Search for the cell housing the specified text and yield its (x, y) center coordinate. 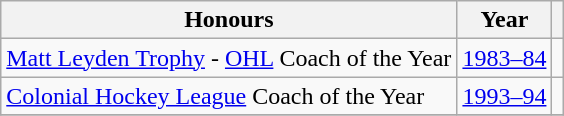
Matt Leyden Trophy - OHL Coach of the Year (229, 58)
Colonial Hockey League Coach of the Year (229, 96)
Honours (229, 20)
Year (504, 20)
1983–84 (504, 58)
1993–94 (504, 96)
